Extract the (X, Y) coordinate from the center of the cell holding the provided text.  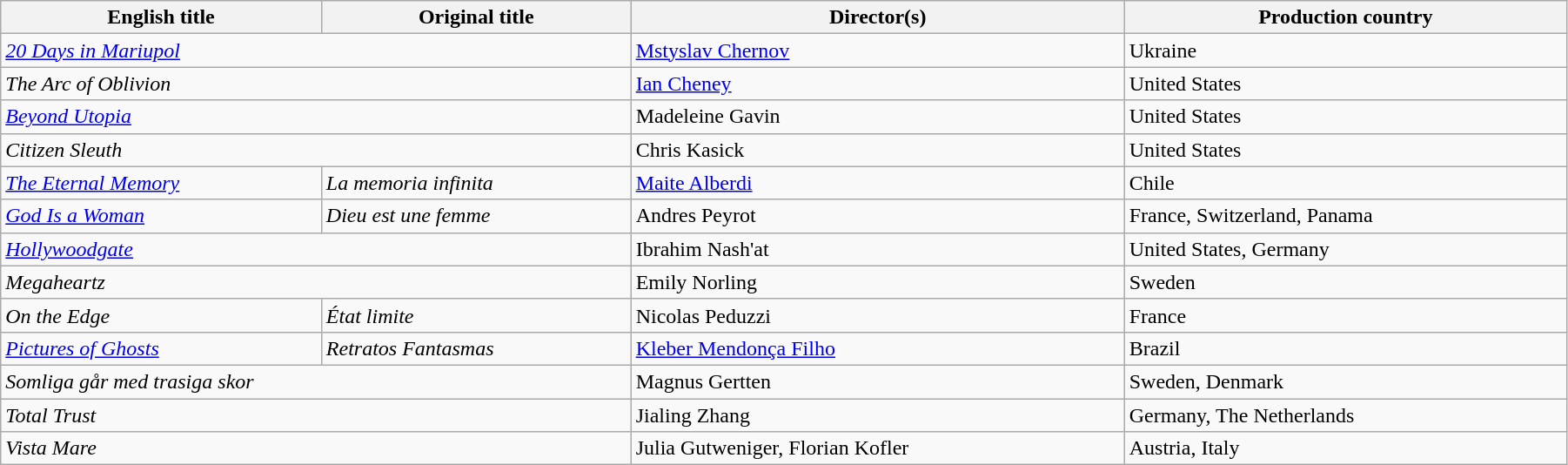
Chris Kasick (877, 150)
Total Trust (316, 415)
France (1345, 315)
Pictures of Ghosts (162, 348)
Maite Alberdi (877, 183)
Beyond Utopia (316, 117)
Chile (1345, 183)
20 Days in Mariupol (316, 51)
Madeleine Gavin (877, 117)
Somliga går med trasiga skor (316, 381)
God Is a Woman (162, 216)
Emily Norling (877, 282)
Megaheartz (316, 282)
Germany, The Netherlands (1345, 415)
État limite (476, 315)
United States, Germany (1345, 249)
Brazil (1345, 348)
Jialing Zhang (877, 415)
English title (162, 17)
Ian Cheney (877, 84)
Magnus Gertten (877, 381)
La memoria infinita (476, 183)
Retratos Fantasmas (476, 348)
France, Switzerland, Panama (1345, 216)
Ibrahim Nash'at (877, 249)
Hollywoodgate (316, 249)
Sweden (1345, 282)
On the Edge (162, 315)
Sweden, Denmark (1345, 381)
Original title (476, 17)
Nicolas Peduzzi (877, 315)
Julia Gutweniger, Florian Kofler (877, 448)
Director(s) (877, 17)
Vista Mare (316, 448)
Austria, Italy (1345, 448)
The Eternal Memory (162, 183)
Dieu est une femme (476, 216)
Mstyslav Chernov (877, 51)
Kleber Mendonça Filho (877, 348)
Production country (1345, 17)
Ukraine (1345, 51)
Andres Peyrot (877, 216)
Citizen Sleuth (316, 150)
The Arc of Oblivion (316, 84)
